For the text-containing cell, return its midpoint in [X, Y] coordinate format. 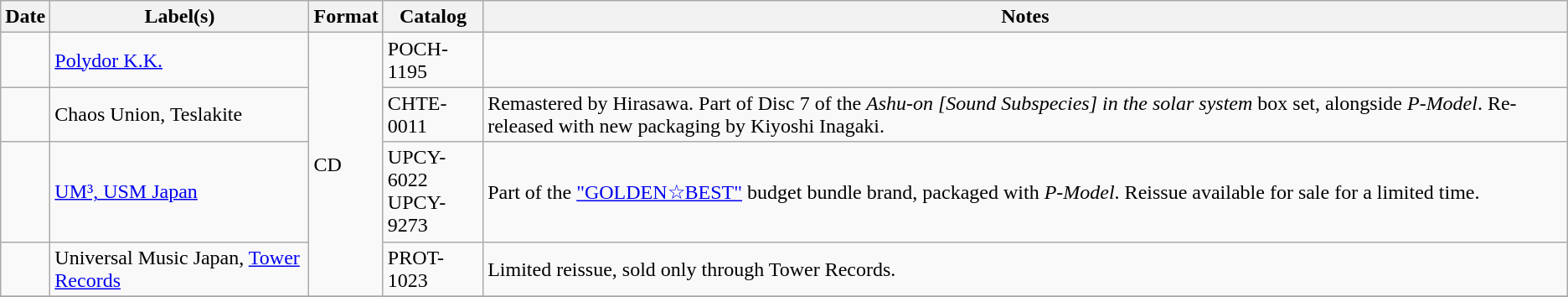
UM³, USM Japan [179, 191]
UPCY-6022UPCY-9273 [432, 191]
Notes [1025, 17]
Chaos Union, Teslakite [179, 114]
PROT-1023 [432, 268]
Polydor K.K. [179, 60]
Part of the "GOLDEN☆BEST" budget bundle brand, packaged with P-Model. Reissue available for sale for a limited time. [1025, 191]
Format [346, 17]
POCH-1195 [432, 60]
Universal Music Japan, Tower Records [179, 268]
CD [346, 164]
Label(s) [179, 17]
Catalog [432, 17]
Limited reissue, sold only through Tower Records. [1025, 268]
CHTE-0011 [432, 114]
Date [25, 17]
